Search for the cell housing the specified text and yield its [X, Y] center coordinate. 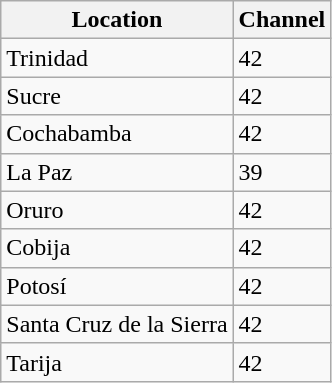
Location [117, 20]
Trinidad [117, 58]
39 [282, 172]
Oruro [117, 210]
Channel [282, 20]
Santa Cruz de la Sierra [117, 324]
La Paz [117, 172]
Sucre [117, 96]
Cochabamba [117, 134]
Potosí [117, 286]
Cobija [117, 248]
Tarija [117, 362]
